Identify which cell holds the provided text, then report its (x, y) central coordinate. 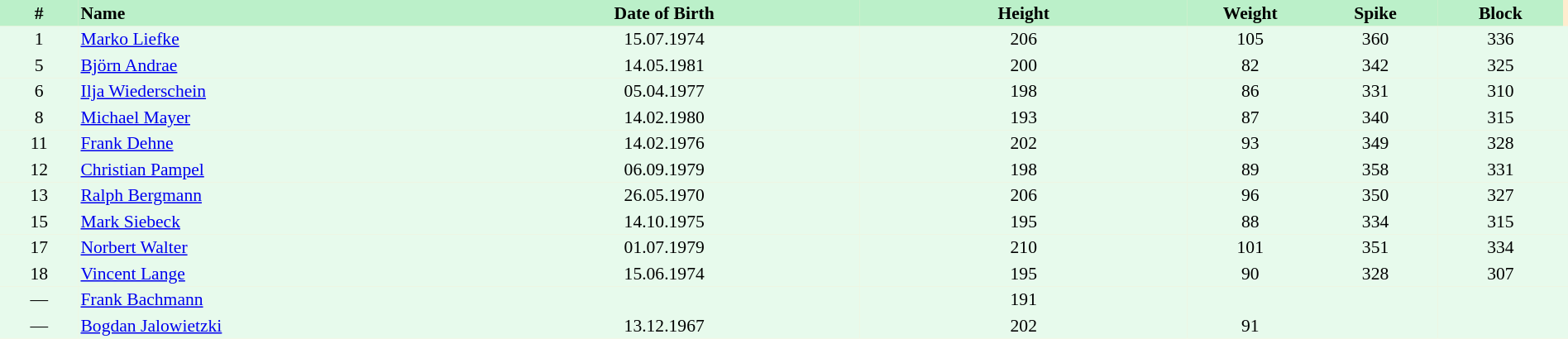
Marko Liefke (273, 40)
193 (1024, 117)
Björn Andrae (273, 65)
Norbert Walter (273, 248)
96 (1250, 195)
15 (39, 222)
200 (1024, 65)
Frank Dehne (273, 144)
17 (39, 248)
Christian Pampel (273, 169)
18 (39, 274)
13.12.1967 (664, 326)
# (39, 13)
327 (1500, 195)
307 (1500, 274)
8 (39, 117)
90 (1250, 274)
Height (1024, 13)
14.02.1980 (664, 117)
26.05.1970 (664, 195)
Mark Siebeck (273, 222)
15.07.1974 (664, 40)
325 (1500, 65)
Date of Birth (664, 13)
Spike (1374, 13)
358 (1374, 169)
1 (39, 40)
6 (39, 91)
210 (1024, 248)
342 (1374, 65)
Block (1500, 13)
86 (1250, 91)
05.04.1977 (664, 91)
Vincent Lange (273, 274)
101 (1250, 248)
14.02.1976 (664, 144)
310 (1500, 91)
Weight (1250, 13)
340 (1374, 117)
88 (1250, 222)
82 (1250, 65)
87 (1250, 117)
5 (39, 65)
06.09.1979 (664, 169)
Name (273, 13)
89 (1250, 169)
15.06.1974 (664, 274)
Michael Mayer (273, 117)
350 (1374, 195)
Ralph Bergmann (273, 195)
191 (1024, 299)
13 (39, 195)
360 (1374, 40)
336 (1500, 40)
105 (1250, 40)
91 (1250, 326)
Frank Bachmann (273, 299)
14.05.1981 (664, 65)
351 (1374, 248)
Bogdan Jalowietzki (273, 326)
349 (1374, 144)
01.07.1979 (664, 248)
93 (1250, 144)
11 (39, 144)
14.10.1975 (664, 222)
12 (39, 169)
Ilja Wiederschein (273, 91)
